Locate the cell with the specified text and output its (X, Y) center coordinate. 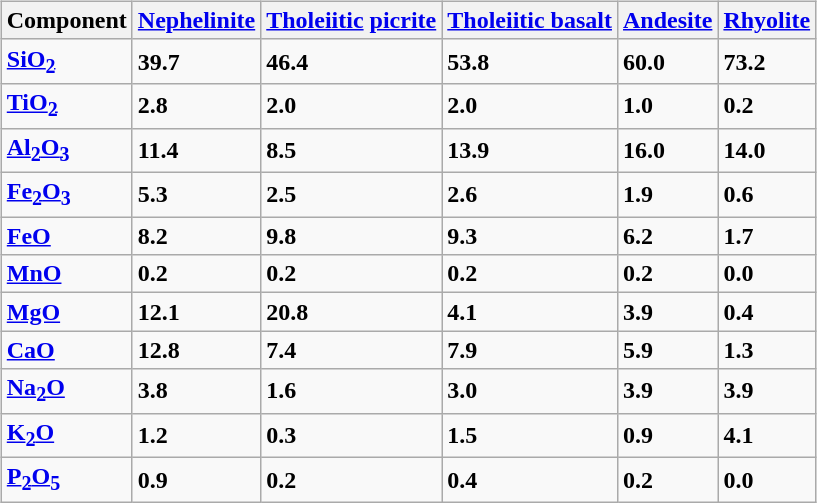
39.7 (196, 61)
1.5 (530, 435)
7.4 (352, 350)
53.8 (530, 61)
13.9 (530, 150)
0.3 (352, 435)
8.5 (352, 150)
Fe2O3 (66, 194)
20.8 (352, 312)
5.3 (196, 194)
9.8 (352, 236)
1.6 (352, 391)
73.2 (767, 61)
1.7 (767, 236)
6.2 (667, 236)
60.0 (667, 61)
TiO2 (66, 106)
Nephelinite (196, 20)
MnO (66, 274)
1.3 (767, 350)
Andesite (667, 20)
1.9 (667, 194)
K2O (66, 435)
Tholeiitic picrite (352, 20)
5.9 (667, 350)
14.0 (767, 150)
1.0 (667, 106)
Al2O3 (66, 150)
2.8 (196, 106)
0.6 (767, 194)
SiO2 (66, 61)
1.2 (196, 435)
7.9 (530, 350)
Tholeiitic basalt (530, 20)
Component (66, 20)
P2O5 (66, 480)
3.8 (196, 391)
3.0 (530, 391)
8.2 (196, 236)
MgO (66, 312)
2.5 (352, 194)
16.0 (667, 150)
Na2O (66, 391)
2.6 (530, 194)
11.4 (196, 150)
Rhyolite (767, 20)
46.4 (352, 61)
12.8 (196, 350)
FeO (66, 236)
9.3 (530, 236)
CaO (66, 350)
12.1 (196, 312)
